Find where the given text appears and provide that cell's center as [x, y] coordinate. 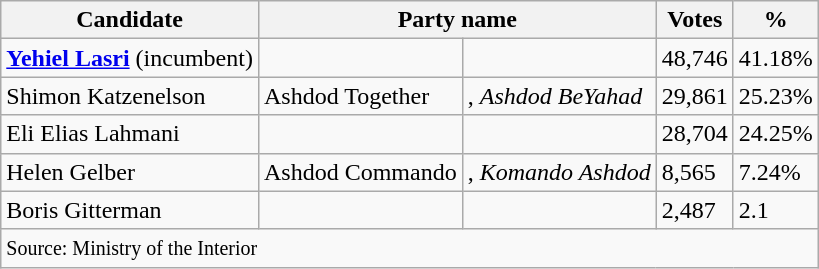
8,565 [694, 172]
% [776, 20]
Boris Gitterman [130, 210]
24.25% [776, 134]
2,487 [694, 210]
, Komando Ashdod [559, 172]
48,746 [694, 58]
Candidate [130, 20]
Yehiel Lasri (incumbent) [130, 58]
Ashdod Commando [360, 172]
25.23% [776, 96]
2.1 [776, 210]
29,861 [694, 96]
Eli Elias Lahmani [130, 134]
Shimon Katzenelson [130, 96]
Votes [694, 20]
Helen Gelber [130, 172]
Party name [457, 20]
Source: Ministry of the Interior [410, 248]
Ashdod Together [360, 96]
, Ashdod BeYahad [559, 96]
41.18% [776, 58]
7.24% [776, 172]
28,704 [694, 134]
